Provide the (x, y) coordinate of the cell's center where the given text is located.  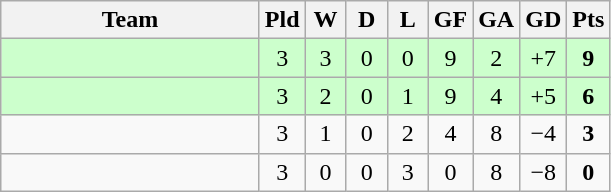
W (326, 20)
6 (588, 96)
+7 (544, 58)
−8 (544, 172)
L (408, 20)
Pld (282, 20)
−4 (544, 134)
Pts (588, 20)
GD (544, 20)
GF (450, 20)
Team (130, 20)
D (366, 20)
GA (496, 20)
+5 (544, 96)
